Locate the cell with the specified text and output its [x, y] center coordinate. 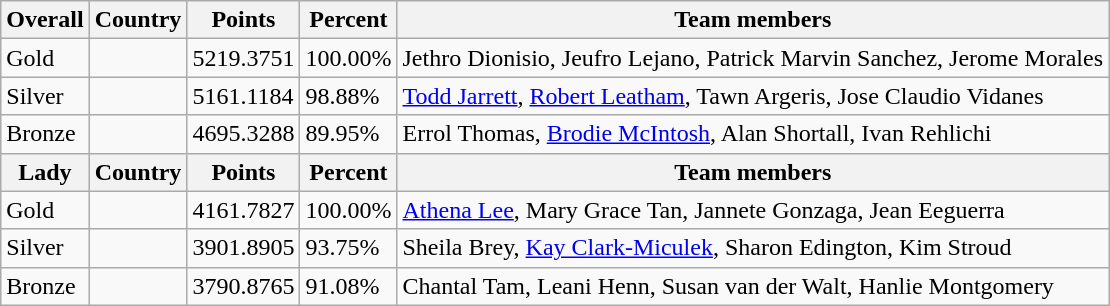
4695.3288 [244, 134]
98.88% [348, 96]
91.08% [348, 286]
89.95% [348, 134]
93.75% [348, 248]
Chantal Tam, Leani Henn, Susan van der Walt, Hanlie Montgomery [753, 286]
Jethro Dionisio, Jeufro Lejano, Patrick Marvin Sanchez, Jerome Morales [753, 58]
Sheila Brey, Kay Clark-Miculek, Sharon Edington, Kim Stroud [753, 248]
4161.7827 [244, 210]
3790.8765 [244, 286]
Athena Lee, Mary Grace Tan, Jannete Gonzaga, Jean Eeguerra [753, 210]
5219.3751 [244, 58]
Errol Thomas, Brodie McIntosh, Alan Shortall, Ivan Rehlichi [753, 134]
3901.8905 [244, 248]
Overall [45, 20]
Todd Jarrett, Robert Leatham, Tawn Argeris, Jose Claudio Vidanes [753, 96]
5161.1184 [244, 96]
Lady [45, 172]
